For the text-containing cell, return its midpoint in (x, y) coordinate format. 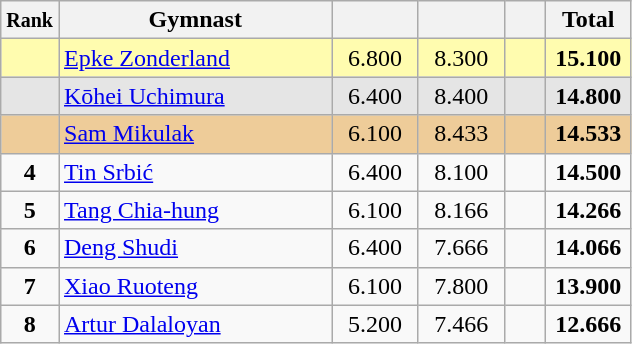
Xiao Ruoteng (195, 286)
13.900 (588, 286)
8.400 (461, 96)
14.533 (588, 134)
Total (588, 20)
Artur Dalaloyan (195, 324)
8.166 (461, 210)
4 (30, 172)
8.433 (461, 134)
8.100 (461, 172)
14.066 (588, 248)
Tang Chia-hung (195, 210)
6 (30, 248)
Rank (30, 20)
Deng Shudi (195, 248)
Epke Zonderland (195, 58)
7.666 (461, 248)
7.466 (461, 324)
7.800 (461, 286)
Sam Mikulak (195, 134)
12.666 (588, 324)
Kōhei Uchimura (195, 96)
8.300 (461, 58)
14.266 (588, 210)
15.100 (588, 58)
6.800 (375, 58)
5.200 (375, 324)
14.800 (588, 96)
Gymnast (195, 20)
8 (30, 324)
Tin Srbić (195, 172)
7 (30, 286)
14.500 (588, 172)
5 (30, 210)
